Provide the [X, Y] coordinate of the cell's center where the given text is located.  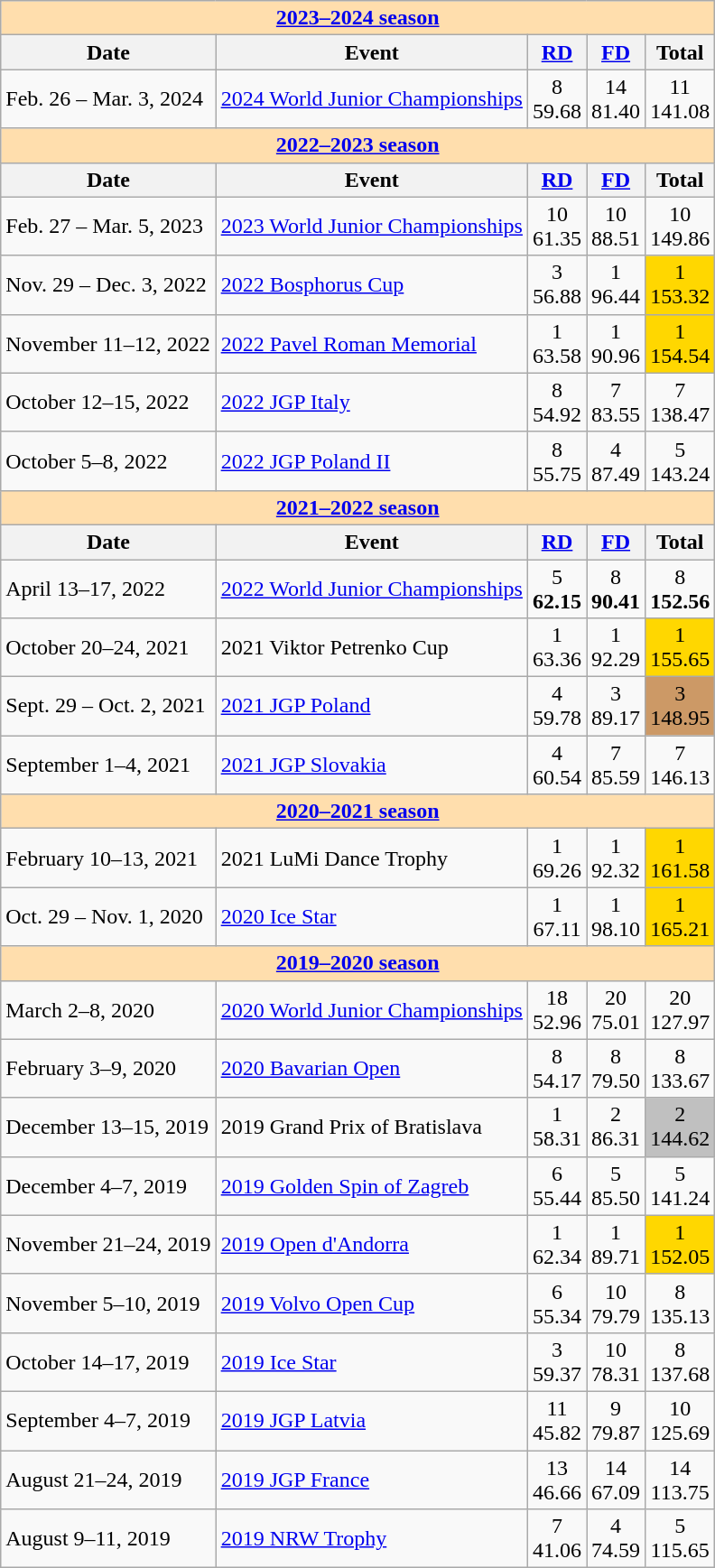
2021 JGP Slovakia [372, 765]
2022 JGP Italy [372, 403]
Feb. 27 – Mar. 5, 2023 [108, 226]
September 1–4, 2021 [108, 765]
5 141.24 [681, 1186]
October 14–17, 2019 [108, 1361]
13 46.66 [556, 1479]
9 79.87 [616, 1421]
8 59.68 [556, 99]
20 127.97 [681, 1009]
4 74.59 [616, 1538]
1 63.58 [556, 343]
1 152.05 [681, 1244]
1 90.96 [616, 343]
October 5–8, 2022 [108, 460]
2019 Golden Spin of Zagreb [372, 1186]
Feb. 26 – Mar. 3, 2024 [108, 99]
2021 LuMi Dance Trophy [372, 858]
1 67.11 [556, 917]
2020 World Junior Championships [372, 1009]
August 9–11, 2019 [108, 1538]
2023 World Junior Championships [372, 226]
2021 JGP Poland [372, 706]
7 41.06 [556, 1538]
4 60.54 [556, 765]
October 20–24, 2021 [108, 648]
8 135.13 [681, 1304]
2024 World Junior Championships [372, 99]
8 137.68 [681, 1361]
6 55.34 [556, 1304]
March 2–8, 2020 [108, 1009]
5 85.50 [616, 1186]
2019 Grand Prix of Bratislava [372, 1127]
11 141.08 [681, 99]
10 61.35 [556, 226]
1 58.31 [556, 1127]
3 56.88 [556, 285]
1 165.21 [681, 917]
2019 JGP Latvia [372, 1421]
1 62.34 [556, 1244]
14 67.09 [616, 1479]
2019–2020 season [357, 963]
7 138.47 [681, 403]
2 86.31 [616, 1127]
December 4–7, 2019 [108, 1186]
2023–2024 season [357, 18]
20 75.01 [616, 1009]
3 148.95 [681, 706]
1 154.54 [681, 343]
2021 Viktor Petrenko Cup [372, 648]
10 125.69 [681, 1421]
1 92.29 [616, 648]
2022–2023 season [357, 145]
5 143.24 [681, 460]
2019 Open d'Andorra [372, 1244]
2020 Ice Star [372, 917]
2020–2021 season [357, 812]
5 62.15 [556, 589]
11 45.82 [556, 1421]
18 52.96 [556, 1009]
September 4–7, 2019 [108, 1421]
8 54.17 [556, 1069]
2019 Ice Star [372, 1361]
2019 Volvo Open Cup [372, 1304]
14 113.75 [681, 1479]
7 146.13 [681, 765]
1 155.65 [681, 648]
6 55.44 [556, 1186]
2021–2022 season [357, 507]
10 78.31 [616, 1361]
8 79.50 [616, 1069]
8 152.56 [681, 589]
2022 World Junior Championships [372, 589]
2019 NRW Trophy [372, 1538]
3 59.37 [556, 1361]
1 63.36 [556, 648]
Nov. 29 – Dec. 3, 2022 [108, 285]
1 92.32 [616, 858]
2022 Pavel Roman Memorial [372, 343]
April 13–17, 2022 [108, 589]
1 96.44 [616, 285]
3 89.17 [616, 706]
October 12–15, 2022 [108, 403]
10 79.79 [616, 1304]
10 88.51 [616, 226]
2022 JGP Poland II [372, 460]
1 153.32 [681, 285]
Sept. 29 – Oct. 2, 2021 [108, 706]
1 89.71 [616, 1244]
8 55.75 [556, 460]
4 87.49 [616, 460]
November 11–12, 2022 [108, 343]
5 115.65 [681, 1538]
4 59.78 [556, 706]
10 149.86 [681, 226]
Oct. 29 – Nov. 1, 2020 [108, 917]
February 10–13, 2021 [108, 858]
1 69.26 [556, 858]
7 83.55 [616, 403]
8 90.41 [616, 589]
1 161.58 [681, 858]
2022 Bosphorus Cup [372, 285]
December 13–15, 2019 [108, 1127]
November 5–10, 2019 [108, 1304]
August 21–24, 2019 [108, 1479]
February 3–9, 2020 [108, 1069]
November 21–24, 2019 [108, 1244]
8 54.92 [556, 403]
8 133.67 [681, 1069]
2 144.62 [681, 1127]
14 81.40 [616, 99]
2019 JGP France [372, 1479]
1 98.10 [616, 917]
7 85.59 [616, 765]
2020 Bavarian Open [372, 1069]
